Determine the [X, Y] coordinate at the center of the cell enclosing the given text.  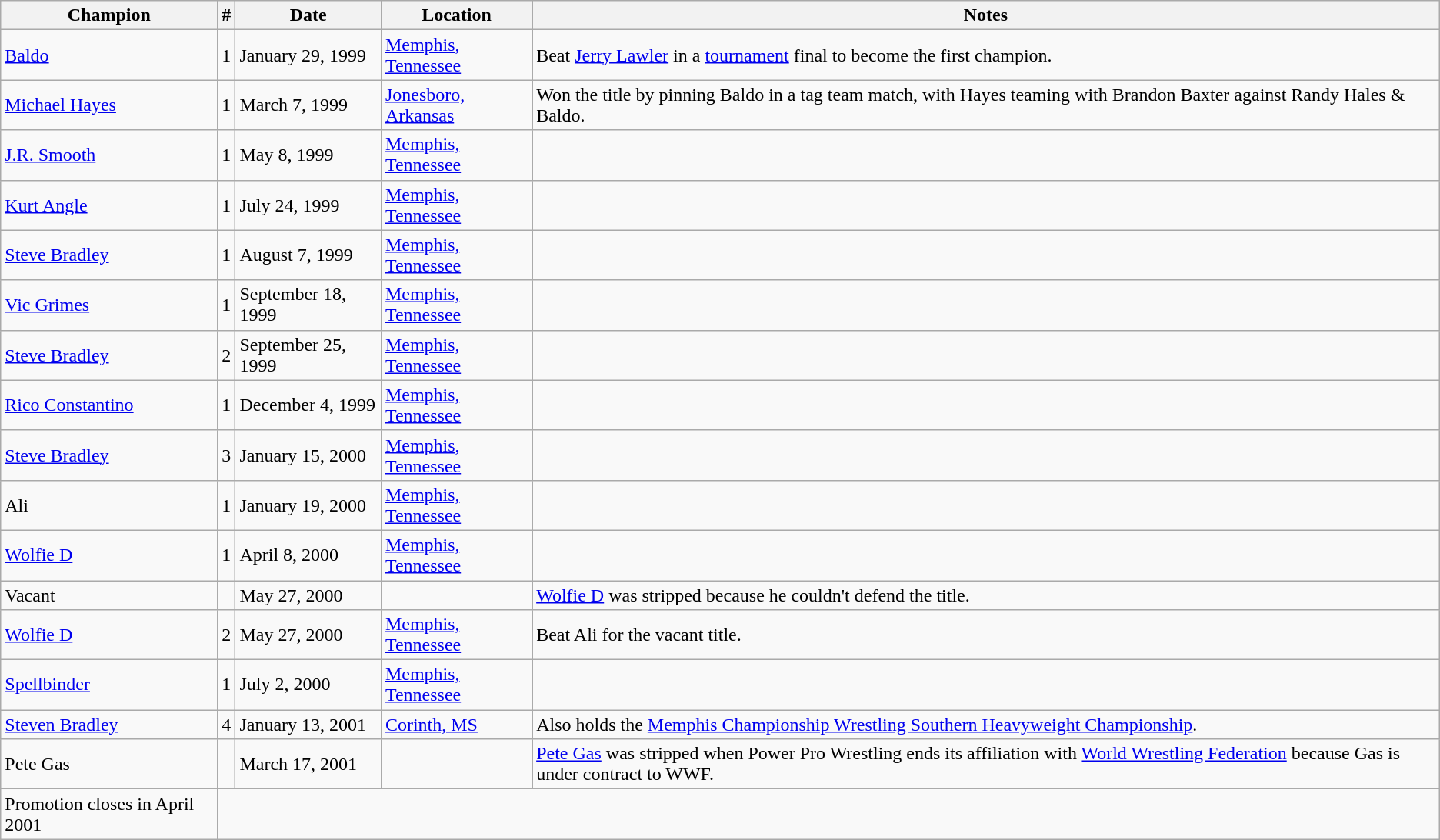
Beat Ali for the vacant title. [986, 635]
# [226, 15]
Baldo [109, 55]
Corinth, MS [456, 725]
Pete Gas [109, 765]
Beat Jerry Lawler in a tournament final to become the first champion. [986, 55]
March 17, 2001 [308, 765]
May 8, 1999 [308, 155]
Steven Bradley [109, 725]
January 15, 2000 [308, 455]
Rico Constantino [109, 405]
Michael Hayes [109, 105]
Promotion closes in April 2001 [109, 814]
Jonesboro, Arkansas [456, 105]
Pete Gas was stripped when Power Pro Wrestling ends its affiliation with World Wrestling Federation because Gas is under contract to WWF. [986, 765]
Spellbinder [109, 685]
July 2, 2000 [308, 685]
J.R. Smooth [109, 155]
Kurt Angle [109, 205]
Wolfie D was stripped because he couldn't defend the title. [986, 595]
August 7, 1999 [308, 255]
September 25, 1999 [308, 355]
January 13, 2001 [308, 725]
Notes [986, 15]
Date [308, 15]
March 7, 1999 [308, 105]
4 [226, 725]
Vic Grimes [109, 305]
Ali [109, 505]
Vacant [109, 595]
Won the title by pinning Baldo in a tag team match, with Hayes teaming with Brandon Baxter against Randy Hales & Baldo. [986, 105]
January 29, 1999 [308, 55]
September 18, 1999 [308, 305]
January 19, 2000 [308, 505]
3 [226, 455]
April 8, 2000 [308, 555]
Also holds the Memphis Championship Wrestling Southern Heavyweight Championship. [986, 725]
July 24, 1999 [308, 205]
Location [456, 15]
Champion [109, 15]
December 4, 1999 [308, 405]
